Determine the [X, Y] coordinate at the center of the cell enclosing the given text.  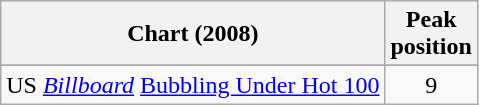
US Billboard Bubbling Under Hot 100 [193, 85]
Chart (2008) [193, 34]
9 [431, 85]
Peakposition [431, 34]
